Return [x, y] of the center of cell containing provided text 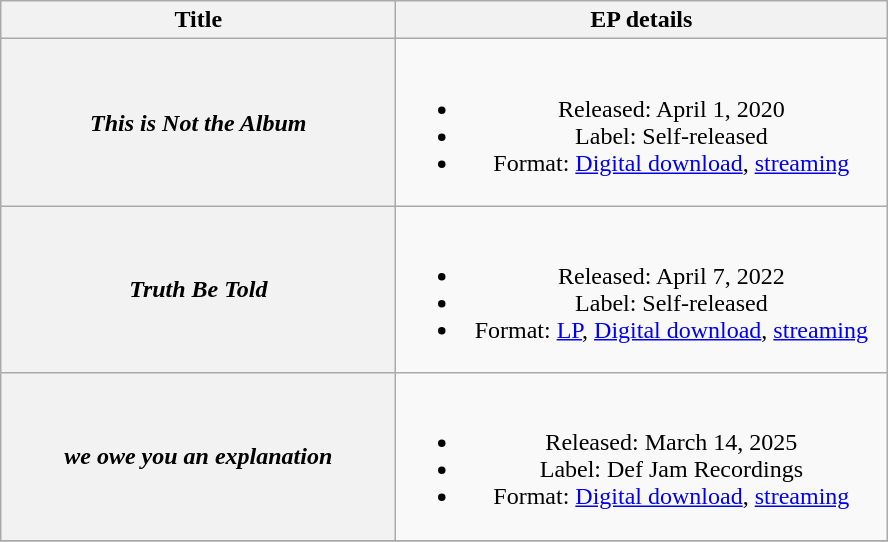
This is Not the Album [198, 122]
Released: March 14, 2025Label: Def Jam RecordingsFormat: Digital download, streaming [642, 456]
Released: April 1, 2020Label: Self-releasedFormat: Digital download, streaming [642, 122]
we owe you an explanation [198, 456]
Truth Be Told [198, 290]
Released: April 7, 2022Label: Self-releasedFormat: LP, Digital download, streaming [642, 290]
Title [198, 20]
EP details [642, 20]
